Capture the cell that displays the provided text and extract its [X, Y] central coordinate. 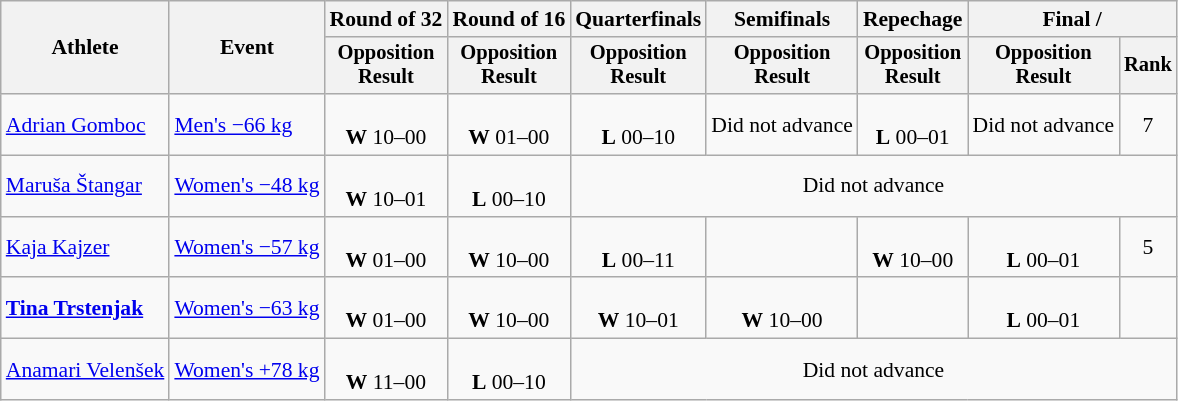
Event [246, 48]
Semifinals [782, 19]
W 11–00 [386, 370]
Rank [1148, 66]
Tina Trstenjak [86, 308]
Quarterfinals [638, 19]
5 [1148, 248]
L 00–11 [638, 248]
Kaja Kajzer [86, 248]
Adrian Gomboc [86, 124]
Women's −63 kg [246, 308]
Maruša Štangar [86, 186]
Women's −57 kg [246, 248]
Anamari Velenšek [86, 370]
Round of 32 [386, 19]
7 [1148, 124]
Athlete [86, 48]
Round of 16 [508, 19]
Final / [1072, 19]
Women's +78 kg [246, 370]
Repechage [913, 19]
Men's −66 kg [246, 124]
Women's −48 kg [246, 186]
